Determine the [X, Y] coordinate at the center of the cell enclosing the given text.  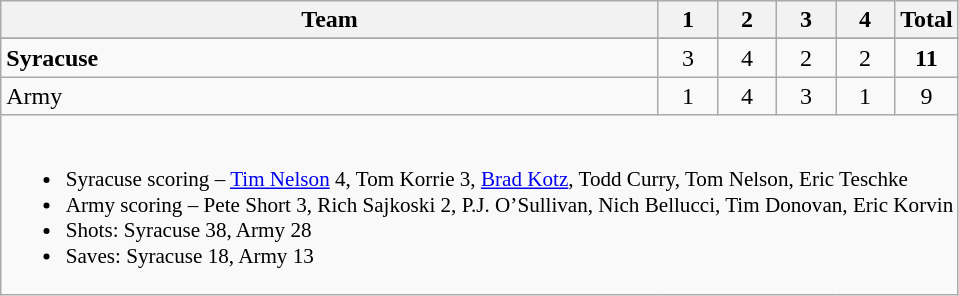
Team [330, 20]
11 [927, 58]
Army [330, 96]
Syracuse [330, 58]
9 [927, 96]
Total [927, 20]
